Locate the cell with the specified text and output its [x, y] center coordinate. 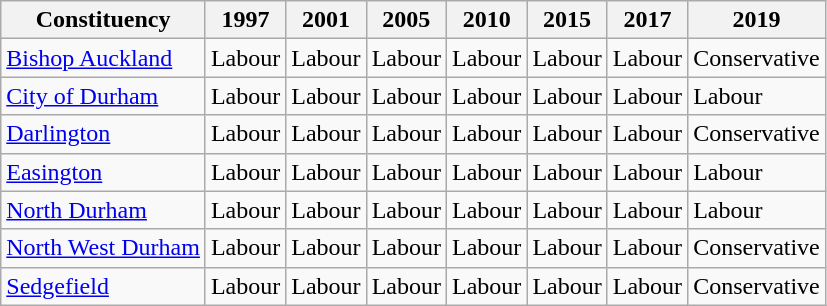
North Durham [104, 210]
North West Durham [104, 248]
2019 [757, 20]
2001 [326, 20]
City of Durham [104, 96]
2005 [406, 20]
2015 [567, 20]
2017 [647, 20]
Bishop Auckland [104, 58]
1997 [245, 20]
Darlington [104, 134]
Constituency [104, 20]
2010 [487, 20]
Sedgefield [104, 286]
Easington [104, 172]
